From the cell containing the given text, extract its center point as (X, Y) coordinate. 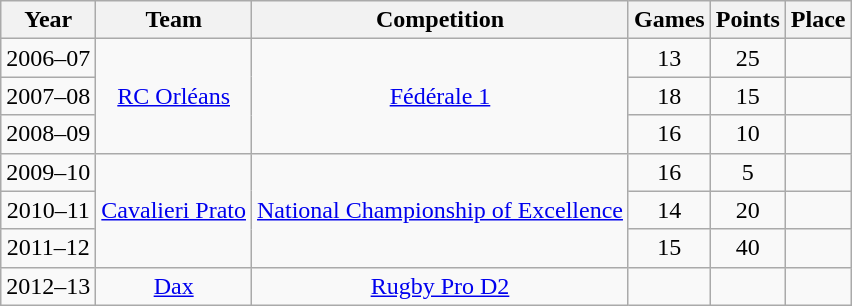
2011–12 (48, 248)
2007–08 (48, 96)
Cavalieri Prato (174, 210)
Place (818, 20)
2012–13 (48, 286)
Fédérale 1 (440, 96)
18 (669, 96)
10 (748, 134)
40 (748, 248)
National Championship of Excellence (440, 210)
Points (748, 20)
5 (748, 172)
20 (748, 210)
Year (48, 20)
Rugby Pro D2 (440, 286)
Dax (174, 286)
RC Orléans (174, 96)
2006–07 (48, 58)
14 (669, 210)
2008–09 (48, 134)
13 (669, 58)
Competition (440, 20)
25 (748, 58)
Team (174, 20)
2010–11 (48, 210)
2009–10 (48, 172)
Games (669, 20)
